Provide the [x, y] coordinate of the cell's center where the given text is located.  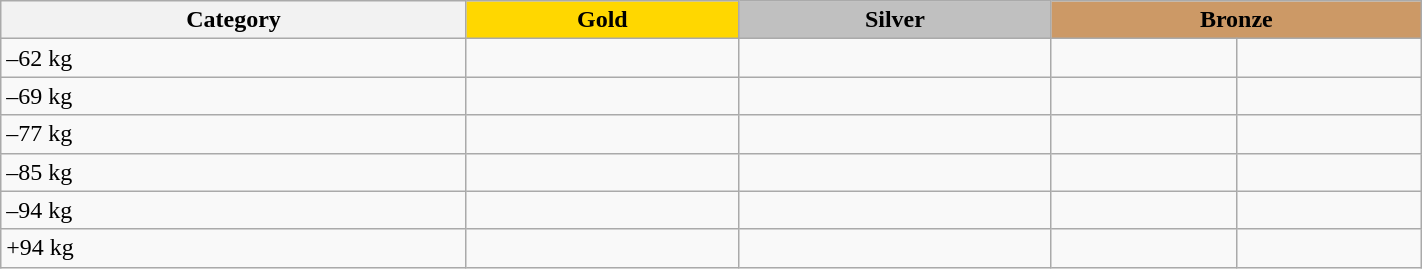
–69 kg [234, 96]
–62 kg [234, 58]
–94 kg [234, 210]
+94 kg [234, 248]
–85 kg [234, 172]
–77 kg [234, 134]
Gold [602, 20]
Bronze [1236, 20]
Silver [894, 20]
Category [234, 20]
